Detect which cell encompasses the target text, then output its [X, Y] center coordinate. 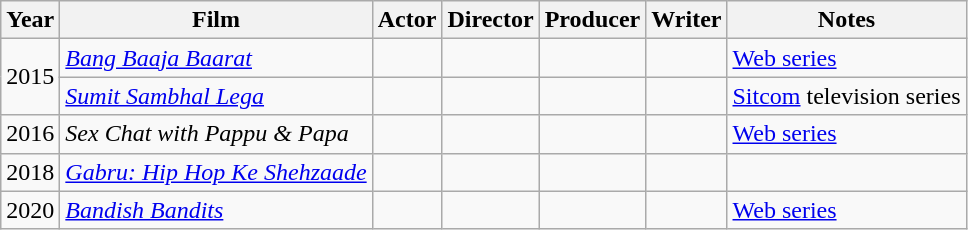
Director [490, 20]
Sumit Sambhal Lega [216, 96]
2015 [30, 77]
Sex Chat with Pappu & Papa [216, 134]
2016 [30, 134]
2018 [30, 172]
Film [216, 20]
2020 [30, 210]
Year [30, 20]
Producer [592, 20]
Notes [846, 20]
Sitcom television series [846, 96]
Bang Baaja Baarat [216, 58]
Gabru: Hip Hop Ke Shehzaade [216, 172]
Actor [407, 20]
Writer [686, 20]
Bandish Bandits [216, 210]
